Search for the cell housing the specified text and yield its (X, Y) center coordinate. 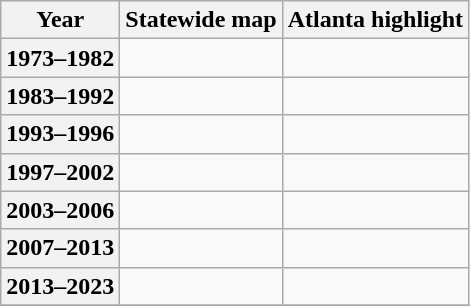
2003–2006 (60, 210)
2007–2013 (60, 248)
1973–1982 (60, 58)
1997–2002 (60, 172)
Atlanta highlight (375, 20)
Year (60, 20)
2013–2023 (60, 286)
1983–1992 (60, 96)
1993–1996 (60, 134)
Statewide map (201, 20)
